For the text-containing cell, return its midpoint in [x, y] coordinate format. 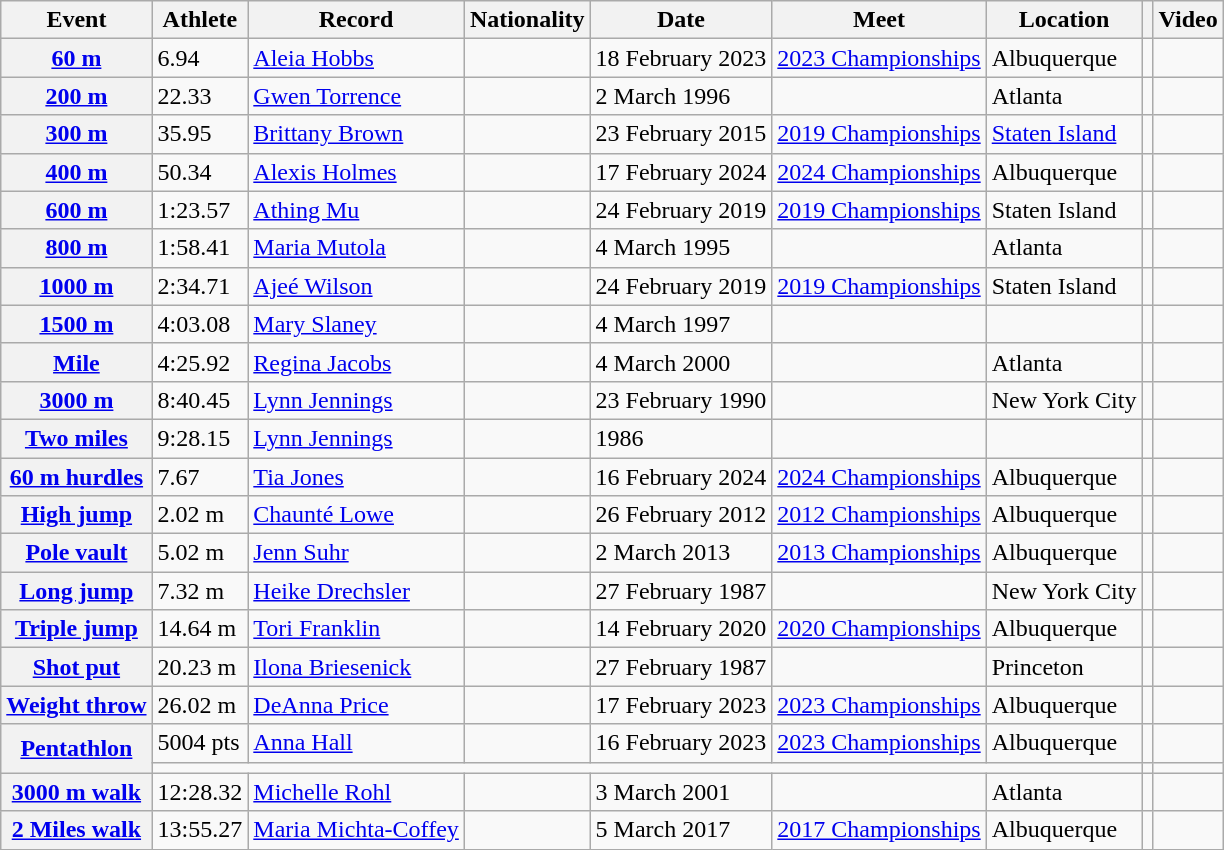
4 March 2000 [681, 362]
Athing Mu [356, 210]
2013 Championships [879, 553]
16 February 2024 [681, 477]
2017 Championships [879, 830]
26.02 m [200, 705]
1:23.57 [200, 210]
14 February 2020 [681, 629]
800 m [76, 248]
Triple jump [76, 629]
6.94 [200, 58]
600 m [76, 210]
Aleia Hobbs [356, 58]
Anna Hall [356, 743]
Tori Franklin [356, 629]
Jenn Suhr [356, 553]
7.32 m [200, 591]
9:28.15 [200, 438]
26 February 2012 [681, 515]
Long jump [76, 591]
Mary Slaney [356, 324]
2.02 m [200, 515]
Heike Drechsler [356, 591]
Ilona Briesenick [356, 667]
5004 pts [200, 743]
2012 Championships [879, 515]
Nationality [527, 20]
Event [76, 20]
1000 m [76, 286]
Date [681, 20]
1:58.41 [200, 248]
13:55.27 [200, 830]
23 February 1990 [681, 400]
Maria Michta-Coffey [356, 830]
Two miles [76, 438]
Regina Jacobs [356, 362]
2 March 2013 [681, 553]
Video [1188, 20]
Chaunté Lowe [356, 515]
Tia Jones [356, 477]
3000 m [76, 400]
1986 [681, 438]
Location [1064, 20]
16 February 2023 [681, 743]
5 March 2017 [681, 830]
4 March 1997 [681, 324]
17 February 2023 [681, 705]
3 March 2001 [681, 792]
60 m [76, 58]
4:25.92 [200, 362]
Maria Mutola [356, 248]
14.64 m [200, 629]
60 m hurdles [76, 477]
Mile [76, 362]
Meet [879, 20]
200 m [76, 96]
18 February 2023 [681, 58]
7.67 [200, 477]
2020 Championships [879, 629]
2:34.71 [200, 286]
300 m [76, 134]
5.02 m [200, 553]
12:28.32 [200, 792]
20.23 m [200, 667]
Princeton [1064, 667]
22.33 [200, 96]
Michelle Rohl [356, 792]
3000 m walk [76, 792]
Pole vault [76, 553]
50.34 [200, 172]
2 March 1996 [681, 96]
Weight throw [76, 705]
1500 m [76, 324]
Shot put [76, 667]
23 February 2015 [681, 134]
DeAnna Price [356, 705]
4 March 1995 [681, 248]
8:40.45 [200, 400]
Record [356, 20]
Pentathlon [76, 748]
Ajeé Wilson [356, 286]
Alexis Holmes [356, 172]
17 February 2024 [681, 172]
Gwen Torrence [356, 96]
High jump [76, 515]
Athlete [200, 20]
Brittany Brown [356, 134]
400 m [76, 172]
2 Miles walk [76, 830]
4:03.08 [200, 324]
35.95 [200, 134]
